Search for the cell housing the specified text and yield its [X, Y] center coordinate. 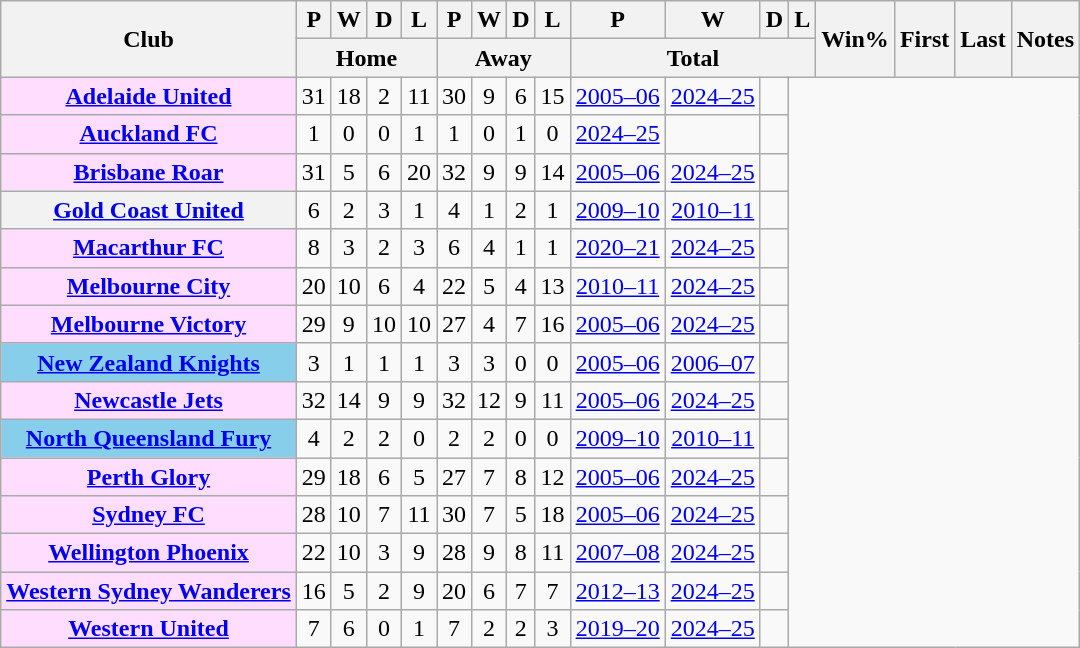
15 [552, 96]
Away [504, 58]
Brisbane Roar [149, 172]
13 [552, 286]
First [924, 39]
Wellington Phoenix [149, 553]
Total [693, 58]
Adelaide United [149, 96]
Perth Glory [149, 477]
Club [149, 39]
Western Sydney Wanderers [149, 591]
Macarthur FC [149, 248]
Melbourne Victory [149, 324]
Last [983, 39]
Melbourne City [149, 286]
Newcastle Jets [149, 400]
2007–08 [618, 553]
2020–21 [618, 248]
2006–07 [712, 362]
New Zealand Knights [149, 362]
Western United [149, 629]
2012–13 [618, 591]
Auckland FC [149, 134]
Gold Coast United [149, 210]
Sydney FC [149, 515]
North Queensland Fury [149, 438]
Notes [1045, 39]
Home [366, 58]
2019–20 [618, 629]
Win% [856, 39]
